From the cell containing the given text, extract its center point as [x, y] coordinate. 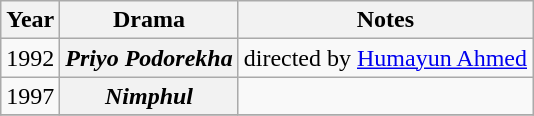
Year [30, 20]
Nimphul [149, 96]
Priyo Podorekha [149, 58]
1997 [30, 96]
Drama [149, 20]
1992 [30, 58]
directed by Humayun Ahmed [385, 58]
Notes [385, 20]
